Pinpoint the cell where the given text exists, returning its [X, Y] midpoint coordinate. 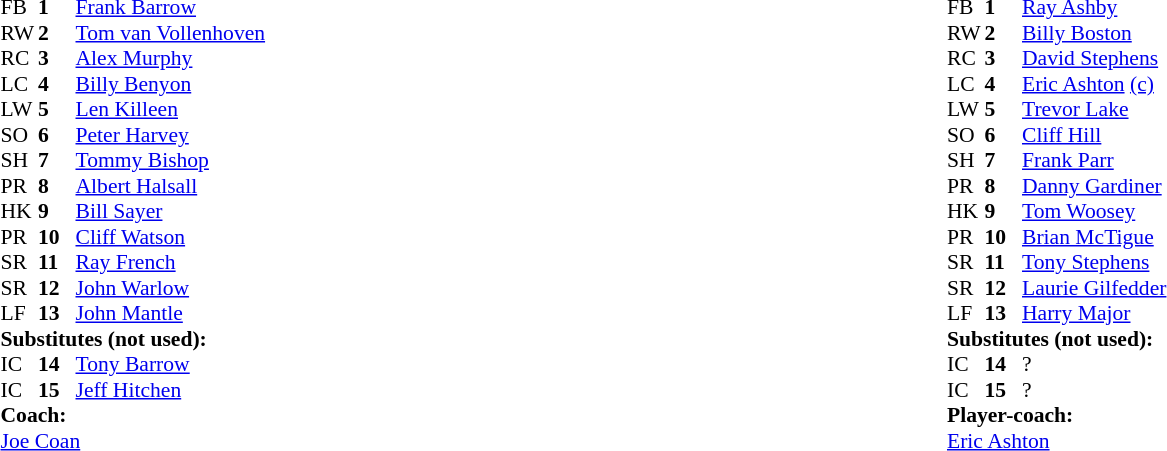
Len Killeen [171, 109]
Eric Ashton (c) [1094, 84]
Laurie Gilfedder [1094, 288]
Player-coach: [1056, 415]
Brian McTigue [1094, 237]
David Stephens [1094, 59]
Trevor Lake [1094, 109]
Alex Murphy [171, 59]
Cliff Watson [171, 237]
Tony Stephens [1094, 263]
Tom Woosey [1094, 211]
Tommy Bishop [171, 161]
Coach: [132, 415]
Cliff Hill [1094, 135]
Peter Harvey [171, 135]
Billy Boston [1094, 33]
Bill Sayer [171, 211]
Albert Halsall [171, 186]
Ray French [171, 263]
Jeff Hitchen [171, 390]
Tom van Vollenhoven [171, 33]
Billy Benyon [171, 84]
Danny Gardiner [1094, 186]
John Mantle [171, 313]
Frank Parr [1094, 161]
John Warlow [171, 288]
Tony Barrow [171, 365]
Harry Major [1094, 313]
